Provide the (x, y) coordinate of the cell's center where the given text is located.  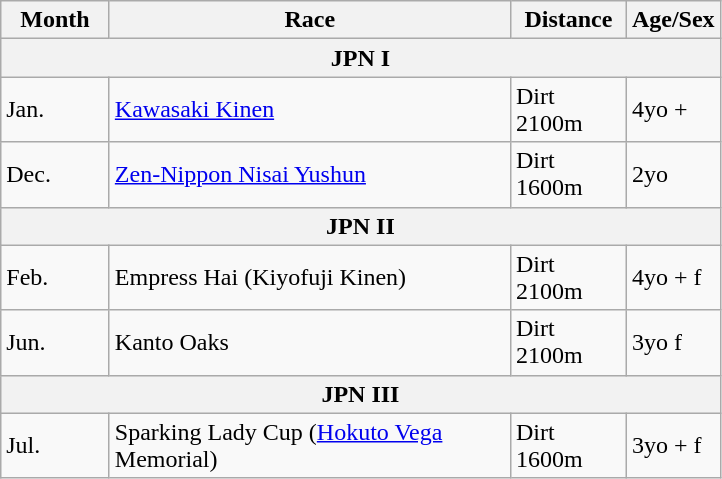
Empress Hai (Kiyofuji Kinen) (310, 278)
Jul. (56, 446)
Kawasaki Kinen (310, 110)
JPN II (360, 226)
Kanto Oaks (310, 342)
Feb. (56, 278)
3yo f (673, 342)
Zen-Nippon Nisai Yushun (310, 174)
Month (56, 20)
Sparking Lady Cup (Hokuto Vega Memorial) (310, 446)
2yo (673, 174)
Race (310, 20)
3yo + f (673, 446)
Distance (568, 20)
Jan. (56, 110)
Dec. (56, 174)
4yo + (673, 110)
JPN III (360, 394)
4yo + f (673, 278)
Age/Sex (673, 20)
JPN I (360, 58)
Jun. (56, 342)
